Search for the cell housing the specified text and yield its [X, Y] center coordinate. 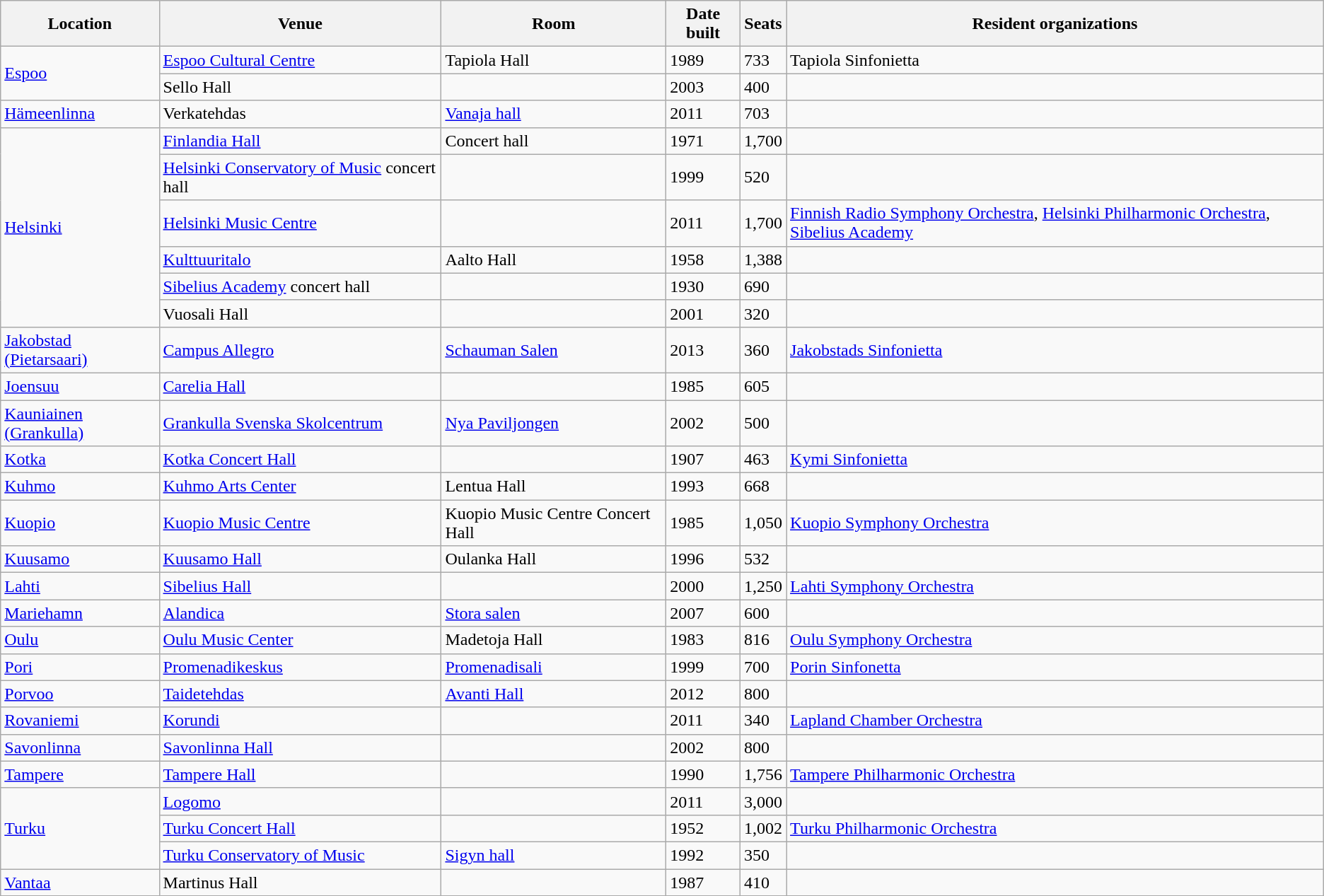
1,002 [762, 828]
605 [762, 386]
600 [762, 613]
1907 [703, 460]
Kuhmo [80, 487]
Taidetehdas [300, 694]
Lentua Hall [554, 487]
Sigyn hall [554, 855]
2007 [703, 613]
2013 [703, 349]
Seats [762, 24]
3,000 [762, 801]
2003 [703, 87]
Lahti Symphony Orchestra [1055, 586]
Oulu Symphony Orchestra [1055, 640]
Tampere [80, 774]
1,050 [762, 523]
Sello Hall [300, 87]
Rovaniemi [80, 721]
Tampere Hall [300, 774]
Venue [300, 24]
703 [762, 114]
Avanti Hall [554, 694]
Lapland Chamber Orchestra [1055, 721]
Promenadisali [554, 667]
1992 [703, 855]
360 [762, 349]
Stora salen [554, 613]
1958 [703, 260]
2001 [703, 313]
1987 [703, 882]
Martinus Hall [300, 882]
Finlandia Hall [300, 141]
Kulttuuritalo [300, 260]
320 [762, 313]
Grankulla Svenska Skolcentrum [300, 423]
Promenadikeskus [300, 667]
Helsinki Music Centre [300, 223]
1983 [703, 640]
1971 [703, 141]
Turku Philharmonic Orchestra [1055, 828]
Logomo [300, 801]
Vanaja hall [554, 114]
340 [762, 721]
Kuhmo Arts Center [300, 487]
1,250 [762, 586]
2012 [703, 694]
Date built [703, 24]
Sibelius Hall [300, 586]
690 [762, 286]
Jakobstad (Pietarsaari) [80, 349]
Schauman Salen [554, 349]
410 [762, 882]
Porin Sinfonetta [1055, 667]
Korundi [300, 721]
Carelia Hall [300, 386]
2000 [703, 586]
Sibelius Academy concert hall [300, 286]
350 [762, 855]
1930 [703, 286]
668 [762, 487]
1952 [703, 828]
Kymi Sinfonietta [1055, 460]
500 [762, 423]
Vantaa [80, 882]
1,388 [762, 260]
Aalto Hall [554, 260]
Tampere Philharmonic Orchestra [1055, 774]
463 [762, 460]
Kuopio Music Centre Concert Hall [554, 523]
Vuosali Hall [300, 313]
733 [762, 60]
Kauniainen (Grankulla) [80, 423]
Tapiola Sinfonietta [1055, 60]
1996 [703, 559]
Kuopio Music Centre [300, 523]
Finnish Radio Symphony Orchestra, Helsinki Philharmonic Orchestra, Sibelius Academy [1055, 223]
Campus Allegro [300, 349]
Kuusamo Hall [300, 559]
Espoo Cultural Centre [300, 60]
Alandica [300, 613]
1989 [703, 60]
Room [554, 24]
Helsinki [80, 227]
1993 [703, 487]
Kuopio Symphony Orchestra [1055, 523]
Lahti [80, 586]
1990 [703, 774]
400 [762, 87]
532 [762, 559]
Kuusamo [80, 559]
Turku [80, 828]
Oulanka Hall [554, 559]
Turku Concert Hall [300, 828]
1,756 [762, 774]
Kuopio [80, 523]
Jakobstads Sinfonietta [1055, 349]
Tapiola Hall [554, 60]
Savonlinna [80, 747]
Mariehamn [80, 613]
Verkatehdas [300, 114]
Oulu [80, 640]
Pori [80, 667]
Kotka [80, 460]
Kotka Concert Hall [300, 460]
Joensuu [80, 386]
Savonlinna Hall [300, 747]
Oulu Music Center [300, 640]
Concert hall [554, 141]
Nya Paviljongen [554, 423]
816 [762, 640]
Location [80, 24]
Porvoo [80, 694]
700 [762, 667]
Turku Conservatory of Music [300, 855]
Hämeenlinna [80, 114]
Helsinki Conservatory of Music concert hall [300, 177]
520 [762, 177]
Resident organizations [1055, 24]
Madetoja Hall [554, 640]
Espoo [80, 74]
